Scan for the cell matching the given text and deliver its (x, y) coordinate at center. 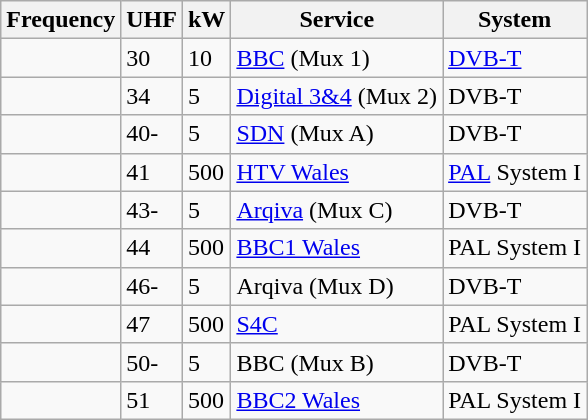
44 (152, 248)
40- (152, 134)
BBC1 Wales (337, 248)
41 (152, 172)
BBC (Mux B) (337, 362)
10 (206, 58)
HTV Wales (337, 172)
34 (152, 96)
Service (337, 20)
SDN (Mux A) (337, 134)
47 (152, 324)
43- (152, 210)
Arqiva (Mux D) (337, 286)
51 (152, 400)
50- (152, 362)
30 (152, 58)
S4C (337, 324)
System (515, 20)
Arqiva (Mux C) (337, 210)
BBC2 Wales (337, 400)
UHF (152, 20)
kW (206, 20)
Frequency (61, 20)
BBC (Mux 1) (337, 58)
46- (152, 286)
Digital 3&4 (Mux 2) (337, 96)
